Scan for the cell matching the given text and deliver its [X, Y] coordinate at center. 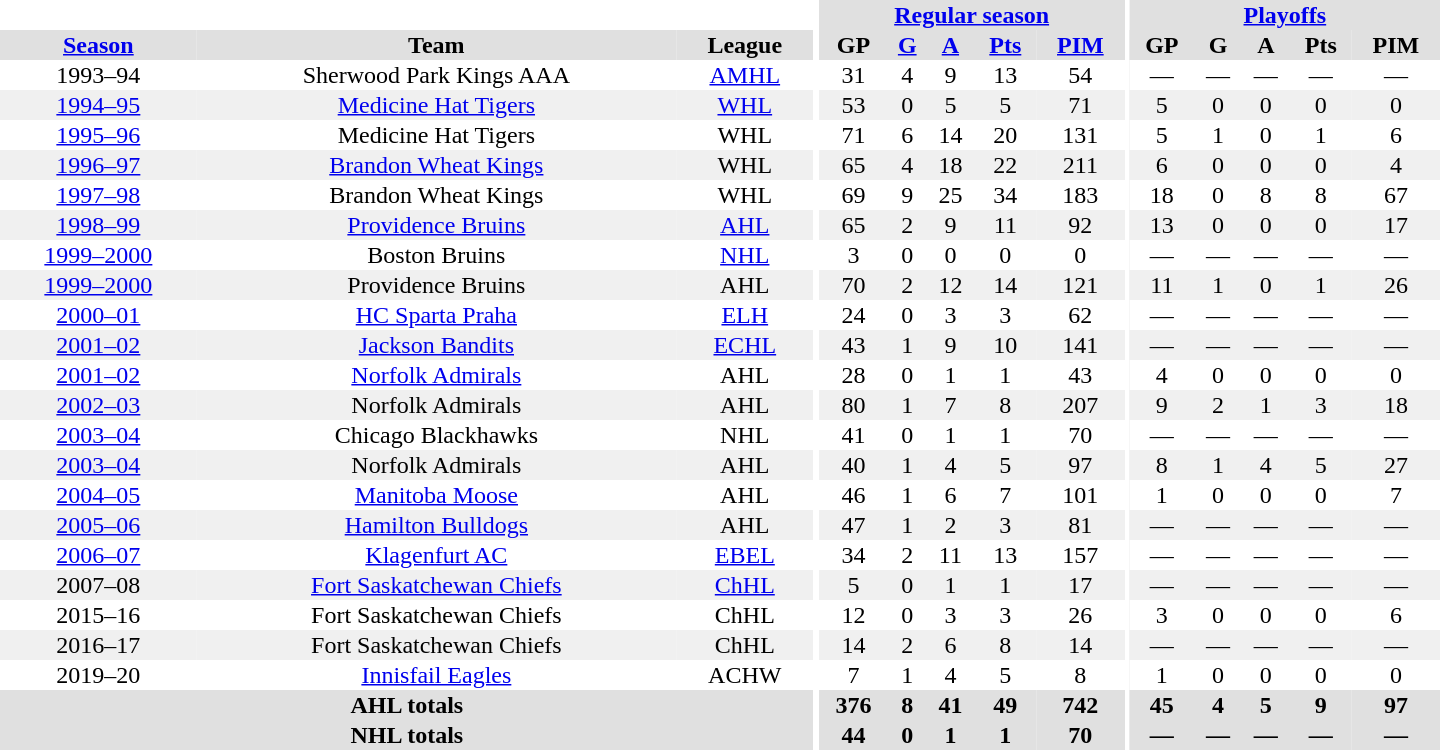
2000–01 [98, 315]
2019–20 [98, 675]
44 [854, 735]
2002–03 [98, 405]
20 [1005, 135]
53 [854, 105]
Innisfail Eagles [436, 675]
Season [98, 45]
2016–17 [98, 645]
ELH [745, 315]
ACHW [745, 675]
40 [854, 465]
1996–97 [98, 165]
25 [950, 195]
EBEL [745, 555]
1998–99 [98, 225]
1993–94 [98, 75]
62 [1080, 315]
92 [1080, 225]
81 [1080, 525]
2015–16 [98, 615]
ECHL [745, 345]
28 [854, 375]
157 [1080, 555]
207 [1080, 405]
1997–98 [98, 195]
1995–96 [98, 135]
Boston Bruins [436, 255]
AHL totals [407, 705]
Hamilton Bulldogs [436, 525]
27 [1396, 465]
Chicago Blackhawks [436, 435]
Sherwood Park Kings AAA [436, 75]
101 [1080, 495]
376 [854, 705]
80 [854, 405]
67 [1396, 195]
HC Sparta Praha [436, 315]
10 [1005, 345]
2006–07 [98, 555]
Jackson Bandits [436, 345]
2007–08 [98, 585]
2004–05 [98, 495]
131 [1080, 135]
2005–06 [98, 525]
742 [1080, 705]
211 [1080, 165]
45 [1162, 705]
69 [854, 195]
League [745, 45]
Manitoba Moose [436, 495]
Team [436, 45]
31 [854, 75]
Regular season [972, 15]
47 [854, 525]
NHL totals [407, 735]
Playoffs [1285, 15]
183 [1080, 195]
AMHL [745, 75]
49 [1005, 705]
141 [1080, 345]
Klagenfurt AC [436, 555]
22 [1005, 165]
46 [854, 495]
54 [1080, 75]
121 [1080, 285]
24 [854, 315]
1994–95 [98, 105]
